Search for the cell housing the specified text and yield its (X, Y) center coordinate. 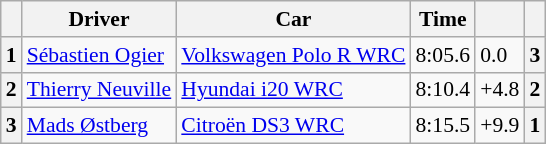
Volkswagen Polo R WRC (293, 55)
+9.9 (500, 126)
Driver (100, 19)
Car (293, 19)
8:05.6 (442, 55)
Hyundai i20 WRC (293, 90)
+4.8 (500, 90)
Sébastien Ogier (100, 55)
8:15.5 (442, 126)
Citroën DS3 WRC (293, 126)
8:10.4 (442, 90)
Mads Østberg (100, 126)
0.0 (500, 55)
Thierry Neuville (100, 90)
Time (442, 19)
